Pinpoint the cell where the given text exists, returning its [x, y] midpoint coordinate. 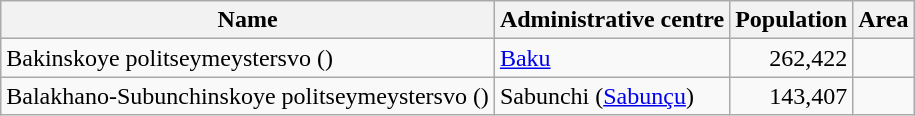
Administrative centre [612, 20]
262,422 [792, 58]
Bakinskoye politseymeystersvo () [248, 58]
Population [792, 20]
143,407 [792, 96]
Baku [612, 58]
Balakhano-Subunchinskoye politseymeystersvo () [248, 96]
Area [884, 20]
Name [248, 20]
Sabunchi (Sabunçu) [612, 96]
